For the text-containing cell, return its midpoint in (x, y) coordinate format. 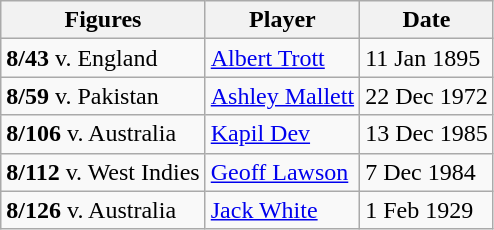
11 Jan 1895 (427, 58)
7 Dec 1984 (427, 172)
Kapil Dev (282, 134)
8/59 v. Pakistan (103, 96)
Ashley Mallett (282, 96)
Figures (103, 20)
Jack White (282, 210)
8/126 v. Australia (103, 210)
Player (282, 20)
8/106 v. Australia (103, 134)
Albert Trott (282, 58)
8/112 v. West Indies (103, 172)
Date (427, 20)
Geoff Lawson (282, 172)
1 Feb 1929 (427, 210)
13 Dec 1985 (427, 134)
8/43 v. England (103, 58)
22 Dec 1972 (427, 96)
